Detect which cell encompasses the target text, then output its [X, Y] center coordinate. 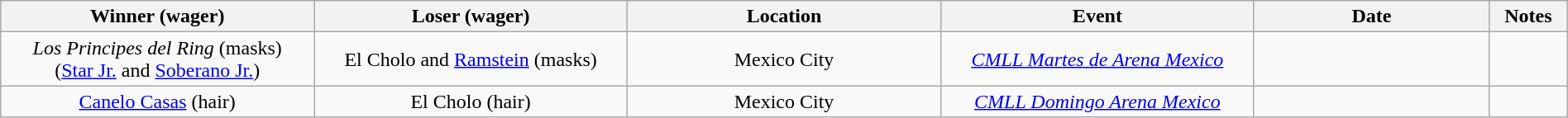
Date [1371, 17]
El Cholo (hair) [471, 101]
CMLL Martes de Arena Mexico [1097, 59]
Canelo Casas (hair) [157, 101]
Los Principes del Ring (masks)(Star Jr. and Soberano Jr.) [157, 59]
Event [1097, 17]
El Cholo and Ramstein (masks) [471, 59]
Winner (wager) [157, 17]
Loser (wager) [471, 17]
Notes [1528, 17]
Location [784, 17]
CMLL Domingo Arena Mexico [1097, 101]
